Search for the cell housing the specified text and yield its (X, Y) center coordinate. 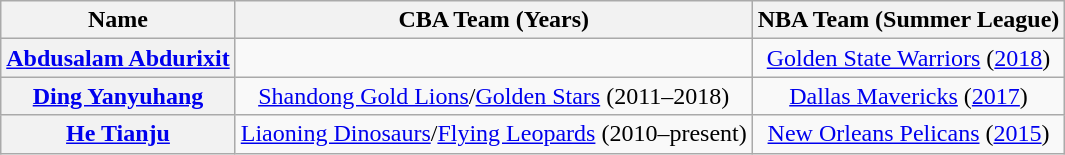
Ding Yanyuhang (118, 96)
Name (118, 20)
New Orleans Pelicans (2015) (908, 134)
He Tianju (118, 134)
Golden State Warriors (2018) (908, 58)
CBA Team (Years) (494, 20)
Dallas Mavericks (2017) (908, 96)
Shandong Gold Lions/Golden Stars (2011–2018) (494, 96)
Liaoning Dinosaurs/Flying Leopards (2010–present) (494, 134)
Abdusalam Abdurixit (118, 58)
NBA Team (Summer League) (908, 20)
